Pinpoint the cell where the given text exists, returning its (x, y) midpoint coordinate. 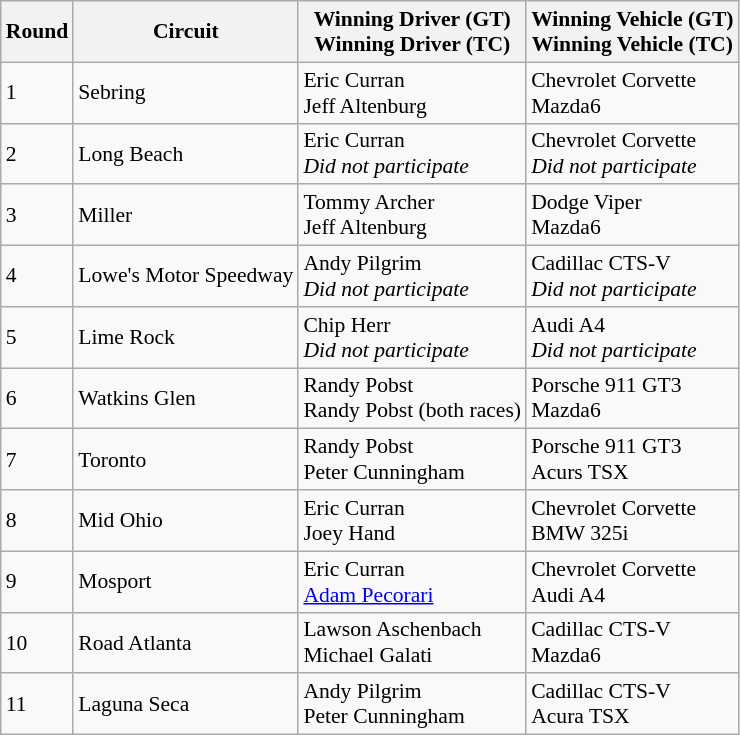
Mosport (186, 582)
Circuit (186, 32)
Andy PilgrimDid not participate (412, 276)
2 (38, 154)
Sebring (186, 92)
Chevrolet CorvetteBMW 325i (632, 520)
Long Beach (186, 154)
3 (38, 216)
Cadillac CTS-VDid not participate (632, 276)
Mid Ohio (186, 520)
4 (38, 276)
Miller (186, 216)
Eric CurranJeff Altenburg (412, 92)
Eric CurranDid not participate (412, 154)
Chip HerrDid not participate (412, 338)
Winning Vehicle (GT)Winning Vehicle (TC) (632, 32)
5 (38, 338)
Andy PilgrimPeter Cunningham (412, 704)
6 (38, 398)
Lime Rock (186, 338)
Audi A4Did not participate (632, 338)
Randy PobstRandy Pobst (both races) (412, 398)
Lowe's Motor Speedway (186, 276)
Lawson AschenbachMichael Galati (412, 642)
Toronto (186, 460)
1 (38, 92)
Laguna Seca (186, 704)
Watkins Glen (186, 398)
Round (38, 32)
7 (38, 460)
Eric CurranJoey Hand (412, 520)
Cadillac CTS-VMazda6 (632, 642)
Randy PobstPeter Cunningham (412, 460)
Chevrolet CorvetteDid not participate (632, 154)
Cadillac CTS-VAcura TSX (632, 704)
11 (38, 704)
Road Atlanta (186, 642)
Porsche 911 GT3Mazda6 (632, 398)
9 (38, 582)
Eric CurranAdam Pecorari (412, 582)
Dodge ViperMazda6 (632, 216)
Chevrolet CorvetteAudi A4 (632, 582)
Porsche 911 GT3Acurs TSX (632, 460)
Tommy ArcherJeff Altenburg (412, 216)
10 (38, 642)
Winning Driver (GT)Winning Driver (TC) (412, 32)
Chevrolet CorvetteMazda6 (632, 92)
8 (38, 520)
